Detect which cell encompasses the target text, then output its [x, y] center coordinate. 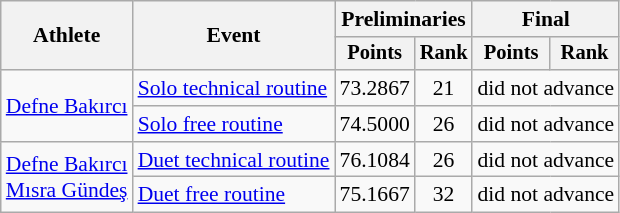
Duet free routine [234, 195]
Defne BakırcıMısra Gündeş [67, 178]
74.5000 [375, 124]
Solo technical routine [234, 88]
Duet technical routine [234, 160]
76.1084 [375, 160]
32 [444, 195]
Event [234, 36]
Final [546, 19]
Athlete [67, 36]
Defne Bakırcı [67, 106]
Preliminaries [404, 19]
75.1667 [375, 195]
Solo free routine [234, 124]
73.2867 [375, 88]
21 [444, 88]
